Determine the [x, y] coordinate at the center of the cell enclosing the given text.  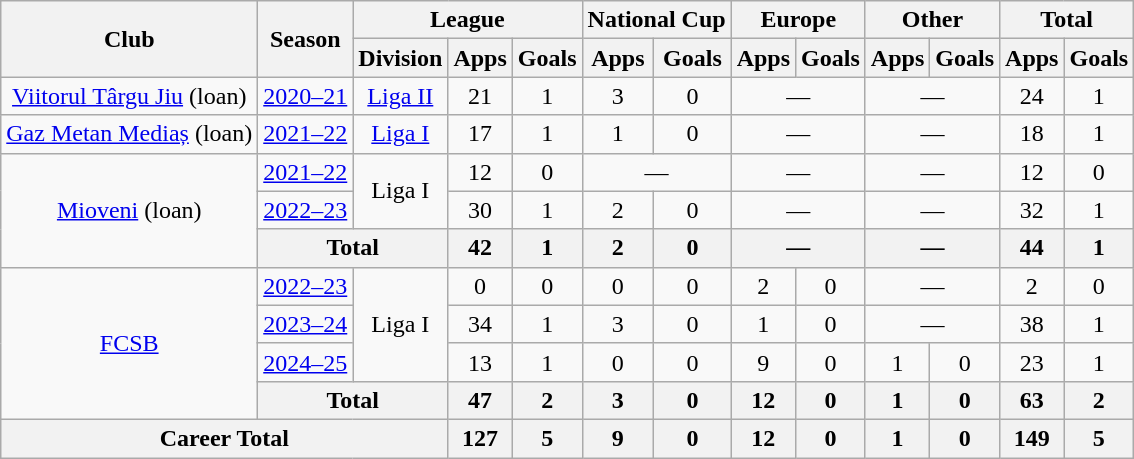
32 [1032, 210]
Viitorul Târgu Jiu (loan) [130, 96]
47 [480, 400]
2020–21 [306, 96]
Season [306, 39]
Gaz Metan Mediaș (loan) [130, 134]
34 [480, 324]
42 [480, 248]
Other [932, 20]
Europe [798, 20]
17 [480, 134]
38 [1032, 324]
44 [1032, 248]
Mioveni (loan) [130, 210]
149 [1032, 438]
63 [1032, 400]
13 [480, 362]
18 [1032, 134]
24 [1032, 96]
Career Total [224, 438]
127 [480, 438]
League [468, 20]
FCSB [130, 343]
Division [400, 58]
30 [480, 210]
Liga II [400, 96]
National Cup [656, 20]
2023–24 [306, 324]
21 [480, 96]
23 [1032, 362]
Club [130, 39]
2024–25 [306, 362]
